Determine the [X, Y] coordinate at the center of the cell enclosing the given text.  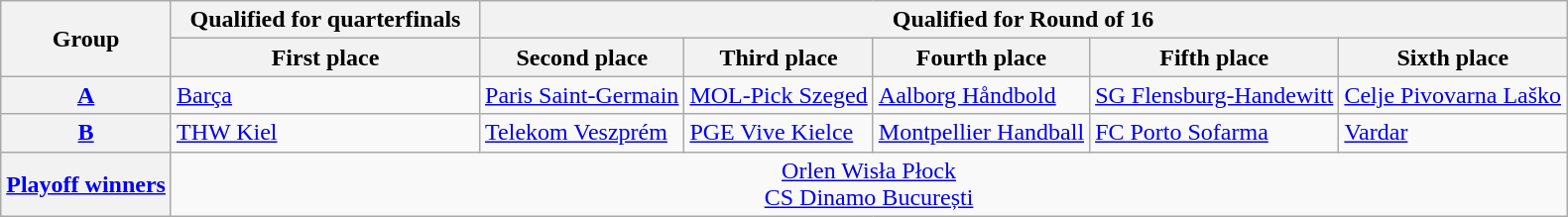
THW Kiel [325, 133]
B [86, 133]
Montpellier Handball [981, 133]
First place [325, 57]
Orlen Wisła Płock CS Dinamo București [869, 184]
Aalborg Håndbold [981, 95]
Fourth place [981, 57]
FC Porto Sofarma [1214, 133]
Third place [779, 57]
Group [86, 39]
Qualified for Round of 16 [1024, 20]
Telekom Veszprém [582, 133]
Celje Pivovarna Laško [1453, 95]
SG Flensburg-Handewitt [1214, 95]
MOL-Pick Szeged [779, 95]
A [86, 95]
Paris Saint-Germain [582, 95]
Playoff winners [86, 184]
Qualified for quarterfinals [325, 20]
PGE Vive Kielce [779, 133]
Sixth place [1453, 57]
Fifth place [1214, 57]
Vardar [1453, 133]
Second place [582, 57]
Barça [325, 95]
